Extract the [X, Y] coordinate from the center of the cell holding the provided text.  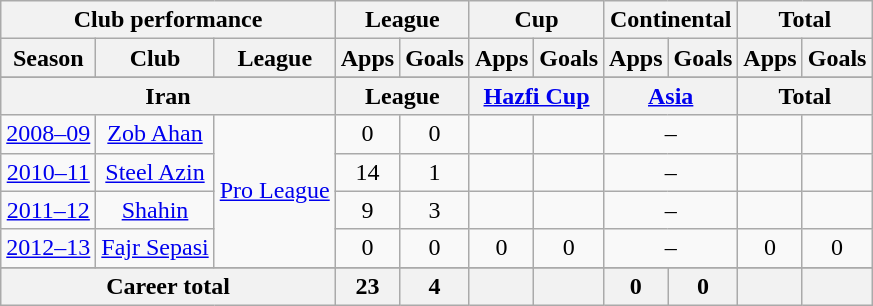
23 [367, 286]
2010–11 [48, 172]
Pro League [274, 191]
9 [367, 210]
2012–13 [48, 248]
Steel Azin [155, 172]
14 [367, 172]
Asia [671, 96]
Fajr Sepasi [155, 248]
Zob Ahan [155, 134]
Hazfi Cup [536, 96]
Shahin [155, 210]
Career total [168, 286]
Club [155, 58]
Continental [671, 20]
Iran [168, 96]
Cup [536, 20]
4 [435, 286]
1 [435, 172]
2011–12 [48, 210]
Club performance [168, 20]
Season [48, 58]
3 [435, 210]
2008–09 [48, 134]
